Determine the (x, y) coordinate at the center of the cell enclosing the given text.  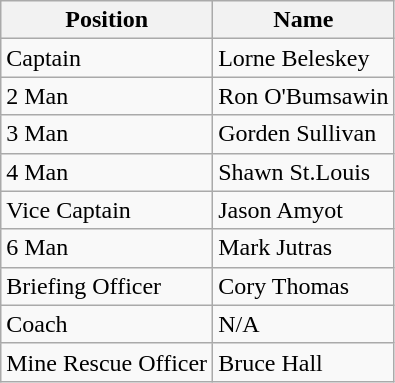
Name (304, 20)
Captain (107, 58)
Gorden Sullivan (304, 134)
Briefing Officer (107, 286)
Lorne Beleskey (304, 58)
Vice Captain (107, 210)
Cory Thomas (304, 286)
Position (107, 20)
3 Man (107, 134)
Mine Rescue Officer (107, 362)
4 Man (107, 172)
Ron O'Bumsawin (304, 96)
Coach (107, 324)
2 Man (107, 96)
Mark Jutras (304, 248)
Jason Amyot (304, 210)
Bruce Hall (304, 362)
Shawn St.Louis (304, 172)
6 Man (107, 248)
N/A (304, 324)
